Identify which cell holds the provided text, then report its [x, y] central coordinate. 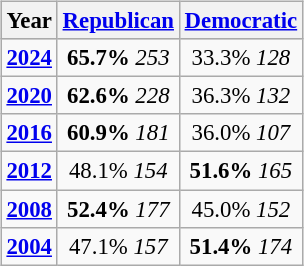
62.6% 228 [118, 96]
2012 [29, 171]
51.4% 174 [240, 246]
Republican [118, 21]
48.1% 154 [118, 171]
Year [29, 21]
2020 [29, 96]
2024 [29, 58]
2004 [29, 246]
60.9% 181 [118, 133]
2016 [29, 133]
47.1% 157 [118, 246]
33.3% 128 [240, 58]
51.6% 165 [240, 171]
45.0% 152 [240, 209]
36.3% 132 [240, 96]
65.7% 253 [118, 58]
Democratic [240, 21]
52.4% 177 [118, 209]
2008 [29, 209]
36.0% 107 [240, 133]
